From the cell containing the given text, extract its center point as [x, y] coordinate. 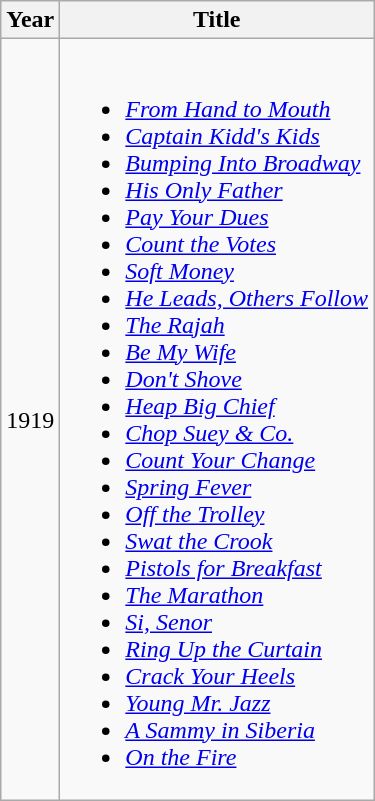
Year [30, 20]
Title [217, 20]
1919 [30, 420]
